Find where the given text appears and provide that cell's center as (X, Y) coordinate. 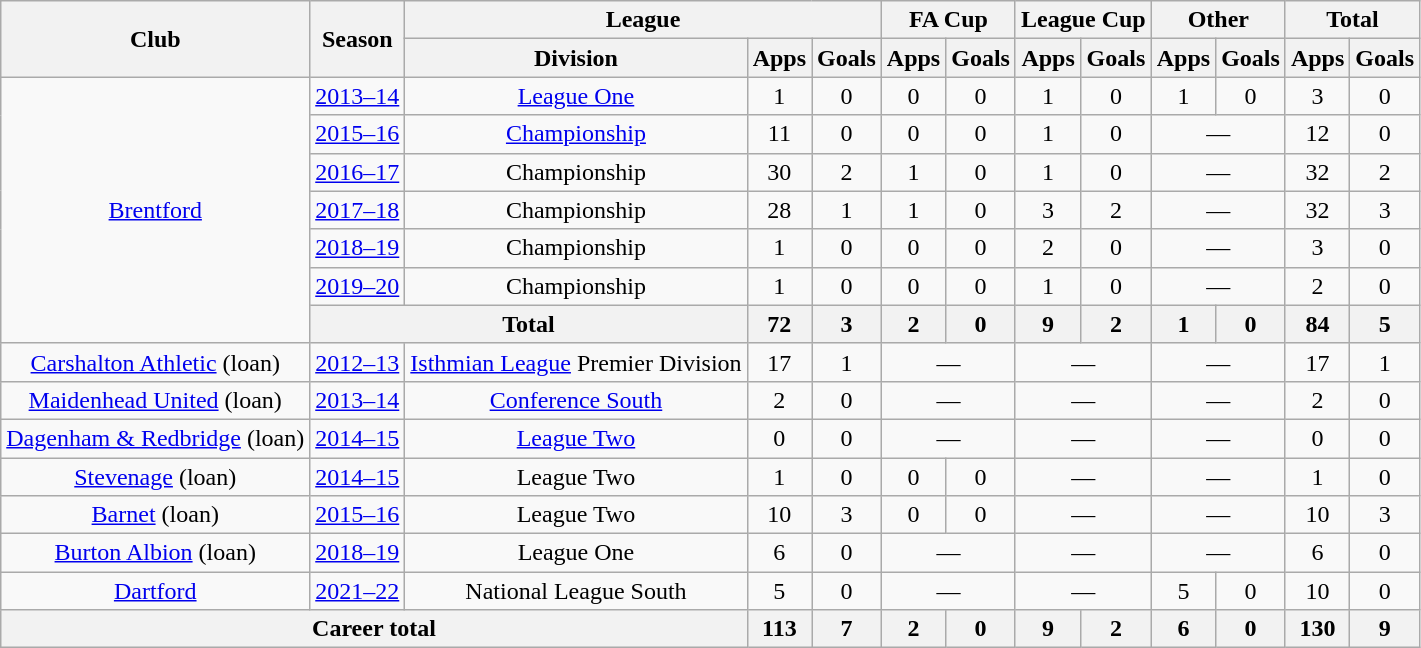
2021–22 (358, 591)
7 (847, 629)
Dartford (156, 591)
League Cup (1083, 20)
130 (1317, 629)
Season (358, 39)
Isthmian League Premier Division (576, 362)
2012–13 (358, 362)
2019–20 (358, 286)
28 (779, 210)
72 (779, 324)
Career total (374, 629)
Burton Albion (loan) (156, 553)
Conference South (576, 400)
National League South (576, 591)
Stevenage (loan) (156, 477)
Division (576, 58)
FA Cup (948, 20)
2016–17 (358, 172)
2017–18 (358, 210)
Club (156, 39)
11 (779, 134)
84 (1317, 324)
Dagenham & Redbridge (loan) (156, 438)
30 (779, 172)
League (644, 20)
Other (1218, 20)
113 (779, 629)
Brentford (156, 210)
Maidenhead United (loan) (156, 400)
12 (1317, 134)
Barnet (loan) (156, 515)
Carshalton Athletic (loan) (156, 362)
